Determine the (X, Y) coordinate at the center of the cell enclosing the given text.  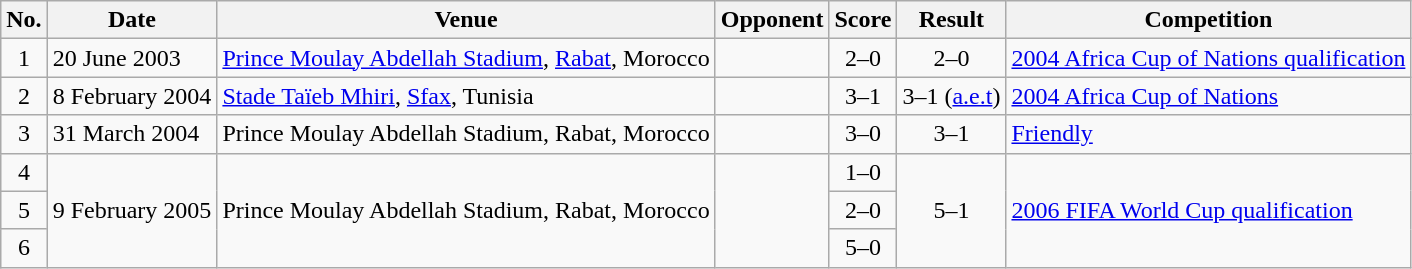
5 (24, 210)
Date (132, 20)
Venue (466, 20)
5–1 (952, 210)
1–0 (863, 172)
4 (24, 172)
2004 Africa Cup of Nations (1208, 96)
Stade Taïeb Mhiri, Sfax, Tunisia (466, 96)
Result (952, 20)
Competition (1208, 20)
Score (863, 20)
2 (24, 96)
20 June 2003 (132, 58)
5–0 (863, 248)
1 (24, 58)
2006 FIFA World Cup qualification (1208, 210)
2004 Africa Cup of Nations qualification (1208, 58)
3–1 (a.e.t) (952, 96)
Friendly (1208, 134)
9 February 2005 (132, 210)
31 March 2004 (132, 134)
8 February 2004 (132, 96)
3–0 (863, 134)
Opponent (772, 20)
No. (24, 20)
6 (24, 248)
3 (24, 134)
